Search for the cell housing the specified text and yield its [x, y] center coordinate. 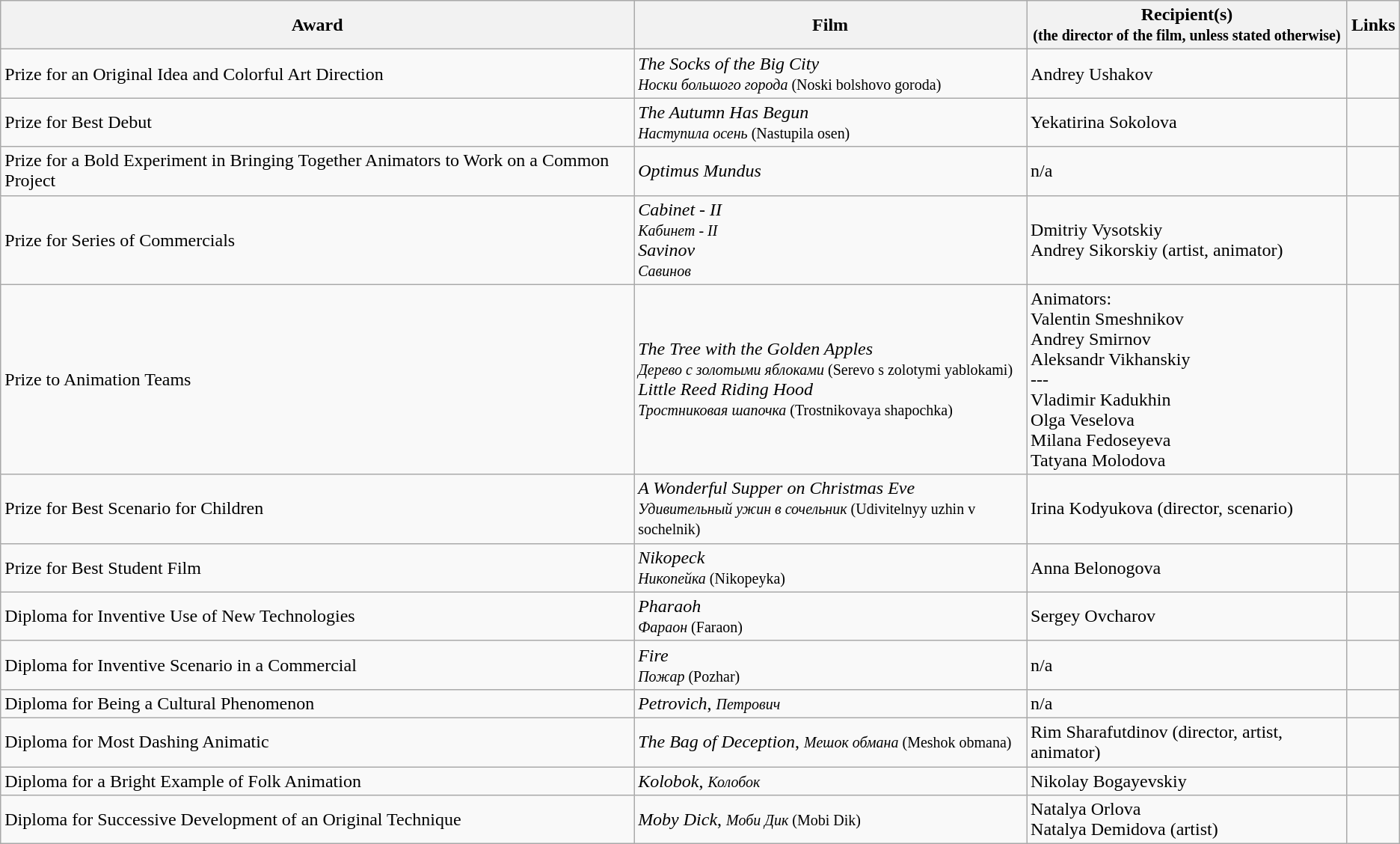
Prize for an Original Idea and Colorful Art Direction [317, 73]
NikopeckНикопейка (Nikopeyka) [830, 567]
Moby Dick, Моби Дик (Mobi Dik) [830, 820]
Diploma for Being a Cultural Phenomenon [317, 703]
Petrovich, Петрович [830, 703]
FireПожар (Pozhar) [830, 664]
Diploma for Inventive Scenario in a Commercial [317, 664]
PharaohФараон (Faraon) [830, 617]
Diploma for Successive Development of an Original Technique [317, 820]
Nikolay Bogayevskiy [1188, 780]
Prize for a Bold Experiment in Bringing Together Animators to Work on a Common Project [317, 171]
A Wonderful Supper on Christmas EveУдивительный ужин в сочельник (Udivitelnyy uzhin v sochelnik) [830, 509]
Prize for Best Scenario for Children [317, 509]
Prize for Series of Commercials [317, 239]
Irina Kodyukova (director, scenario) [1188, 509]
Yekatirina Sokolova [1188, 123]
Sergey Ovcharov [1188, 617]
Film [830, 25]
Award [317, 25]
Prize for Best Student Film [317, 567]
Rim Sharafutdinov (director, artist, animator) [1188, 742]
Andrey Ushakov [1188, 73]
Animators:Valentin SmeshnikovAndrey SmirnovAleksandr Vikhanskiy---Vladimir KadukhinOlga VeselovaMilana FedoseyevaTatyana Molodova [1188, 379]
Diploma for Inventive Use of New Technologies [317, 617]
The Socks of the Big CityНоски большого города (Noski bolshovo goroda) [830, 73]
Kolobok, Колобок [830, 780]
Natalya OrlovaNatalya Demidova (artist) [1188, 820]
Prize to Animation Teams [317, 379]
Diploma for Most Dashing Animatic [317, 742]
Diploma for a Bright Example of Folk Animation [317, 780]
Cabinet - IIКабинет - IISavinovСавинов [830, 239]
Anna Belonogova [1188, 567]
Dmitriy VysotskiyAndrey Sikorskiy (artist, animator) [1188, 239]
Recipient(s)(the director of the film, unless stated otherwise) [1188, 25]
Prize for Best Debut [317, 123]
The Autumn Has BegunНаступила осень (Nastupila osen) [830, 123]
Links [1373, 25]
The Bag of Deception, Мешок обмана (Meshok obmana) [830, 742]
Optimus Mundus [830, 171]
